Detect which cell encompasses the target text, then output its [X, Y] center coordinate. 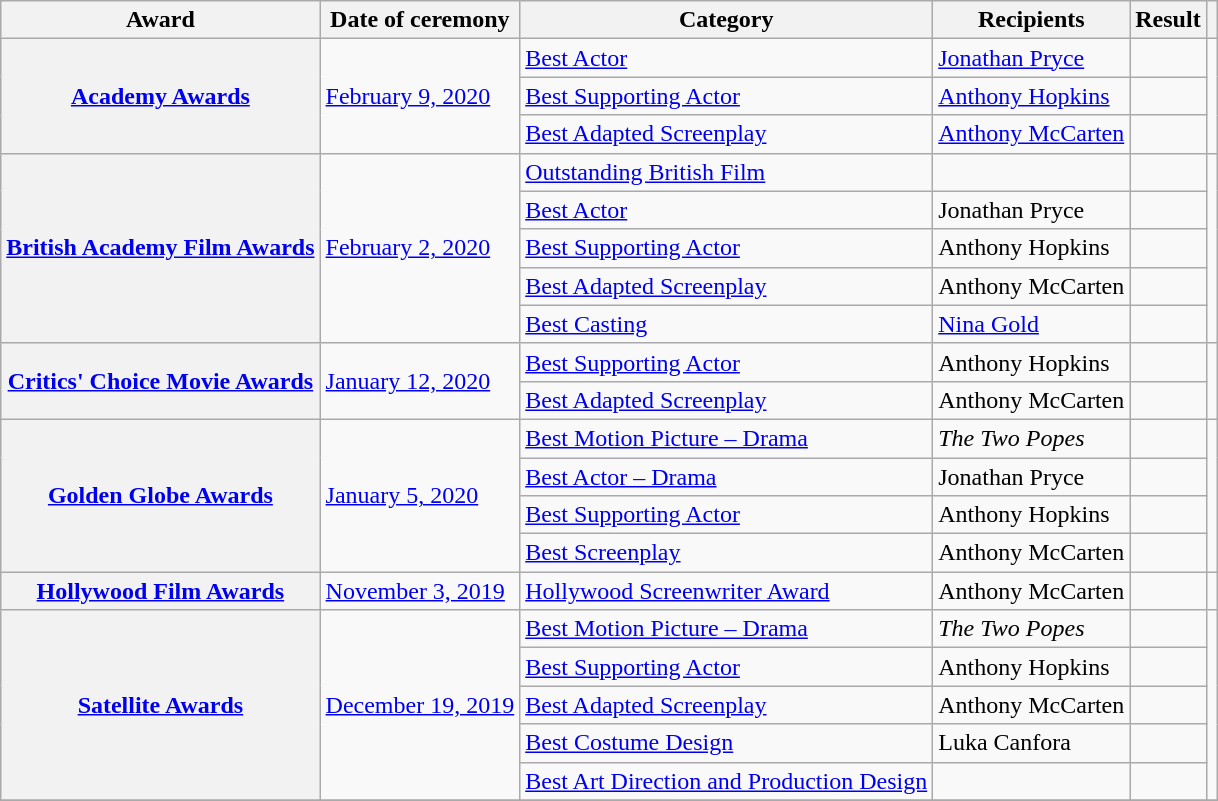
February 2, 2020 [420, 248]
Best Art Direction and Production Design [726, 781]
Golden Globe Awards [160, 495]
British Academy Film Awards [160, 248]
Recipients [1032, 20]
Nina Gold [1032, 324]
Best Screenplay [726, 553]
February 9, 2020 [420, 96]
Result [1168, 20]
Best Actor – Drama [726, 477]
Award [160, 20]
November 3, 2019 [420, 591]
Critics' Choice Movie Awards [160, 381]
Hollywood Screenwriter Award [726, 591]
January 5, 2020 [420, 495]
January 12, 2020 [420, 381]
Luka Canfora [1032, 743]
Hollywood Film Awards [160, 591]
Best Casting [726, 324]
Satellite Awards [160, 705]
Outstanding British Film [726, 172]
Date of ceremony [420, 20]
Academy Awards [160, 96]
December 19, 2019 [420, 705]
Category [726, 20]
Best Costume Design [726, 743]
